Provide the (x, y) coordinate of the cell's center where the given text is located.  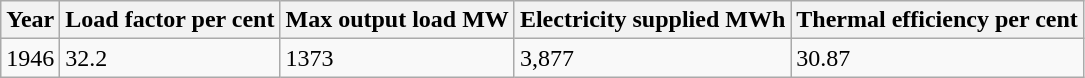
1373 (397, 58)
Thermal efficiency per cent (938, 20)
Electricity supplied MWh (652, 20)
Year (30, 20)
32.2 (170, 58)
Load factor per cent (170, 20)
Max output load MW (397, 20)
1946 (30, 58)
3,877 (652, 58)
30.87 (938, 58)
